Scan for the cell matching the given text and deliver its (X, Y) coordinate at center. 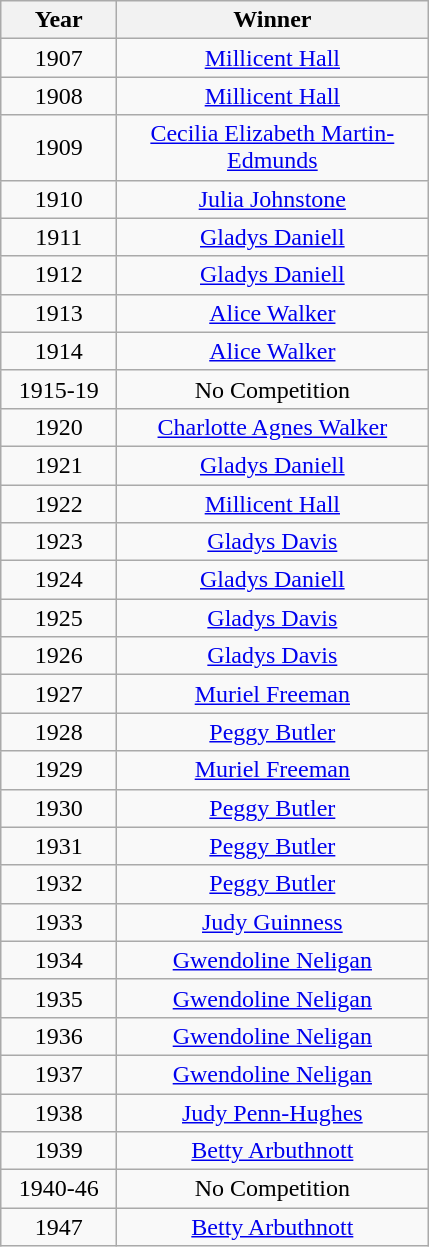
Winner (272, 20)
Charlotte Agnes Walker (272, 427)
1939 (59, 1151)
1928 (59, 732)
1915-19 (59, 389)
1920 (59, 427)
1911 (59, 237)
1923 (59, 542)
1910 (59, 199)
1935 (59, 998)
1931 (59, 846)
1934 (59, 960)
1938 (59, 1113)
Cecilia Elizabeth Martin-Edmunds (272, 148)
1927 (59, 694)
1914 (59, 351)
1909 (59, 148)
1937 (59, 1074)
Judy Guinness (272, 922)
1924 (59, 580)
1930 (59, 808)
1932 (59, 884)
1922 (59, 503)
1926 (59, 656)
1929 (59, 770)
1912 (59, 275)
Judy Penn-Hughes (272, 1113)
1907 (59, 58)
1925 (59, 618)
1921 (59, 465)
1936 (59, 1036)
1908 (59, 96)
1933 (59, 922)
Julia Johnstone (272, 199)
1940-46 (59, 1189)
1947 (59, 1227)
Year (59, 20)
1913 (59, 313)
